Pinpoint the cell where the given text exists, returning its (x, y) midpoint coordinate. 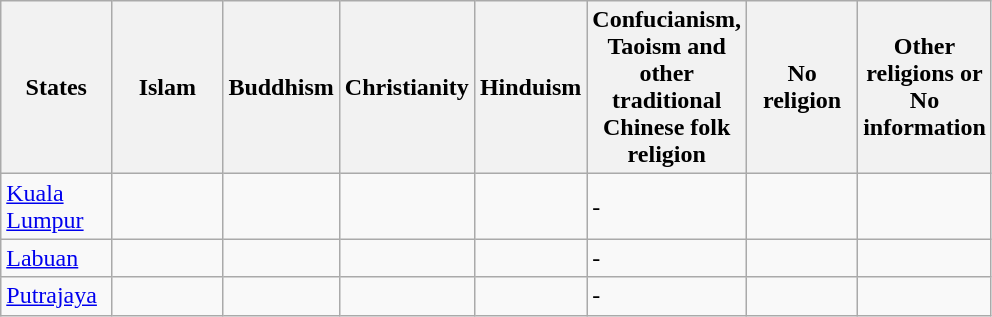
Labuan (56, 258)
Other religions or No information (925, 88)
Confucianism, Taoism and other traditional Chinese folk religion (667, 88)
Kuala Lumpur (56, 206)
Christianity (406, 88)
No religion (802, 88)
Putrajaya (56, 296)
Islam (168, 88)
Hinduism (530, 88)
Buddhism (281, 88)
States (56, 88)
